Extract the [x, y] coordinate from the center of the cell holding the provided text.  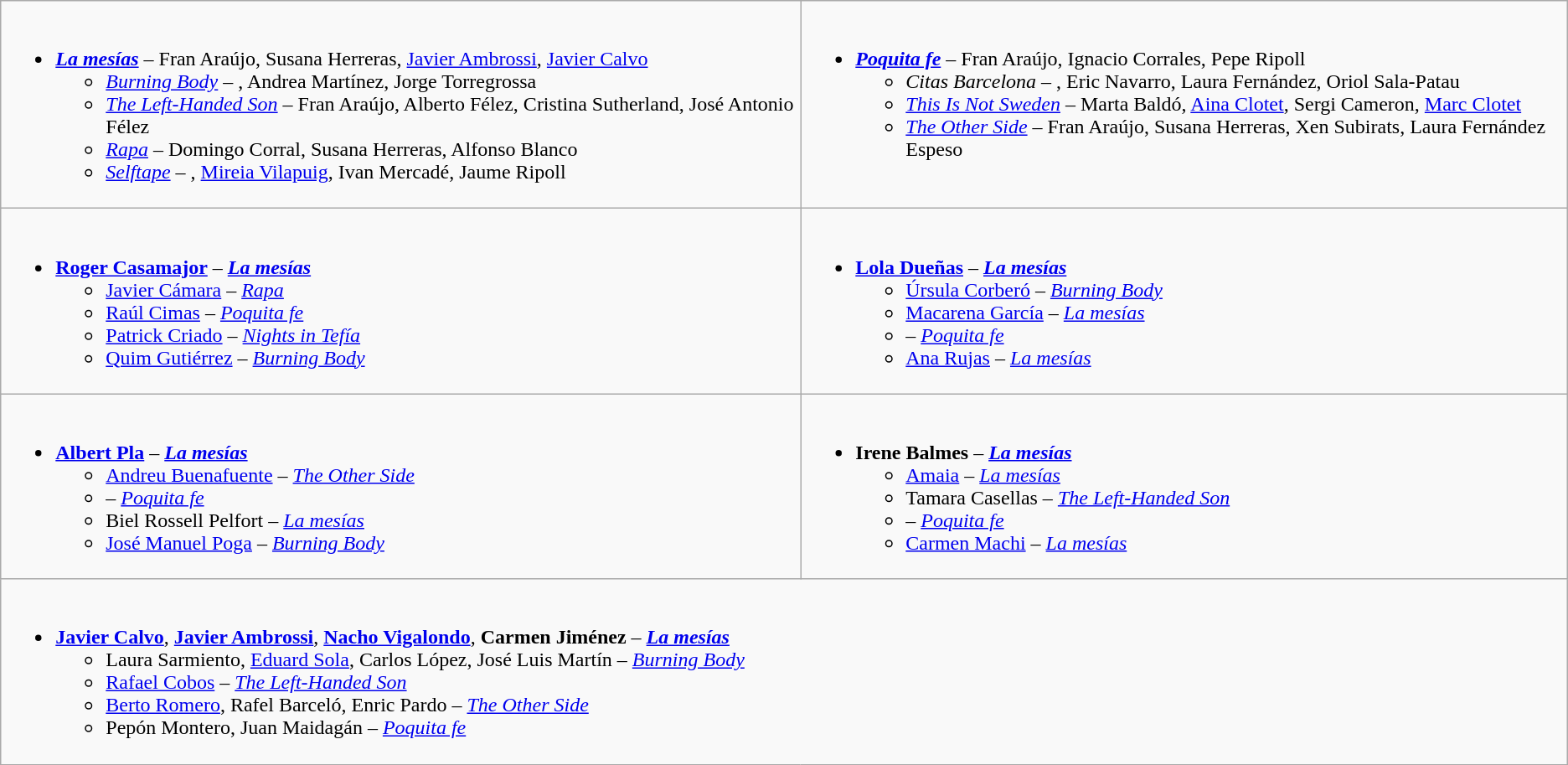
Roger Casamajor – La mesíasJavier Cámara – RapaRaúl Cimas – Poquita fePatrick Criado – Nights in TefíaQuim Gutiérrez – Burning Body [400, 302]
Albert Pla – La mesíasAndreu Buenafuente – The Other Side – Poquita feBiel Rossell Pelfort – La mesíasJosé Manuel Poga – Burning Body [400, 486]
Lola Dueñas – La mesíasÚrsula Corberó – Burning BodyMacarena García – La mesías – Poquita feAna Rujas – La mesías [1184, 302]
Irene Balmes – La mesíasAmaia – La mesíasTamara Casellas – The Left-Handed Son – Poquita feCarmen Machi – La mesías [1184, 486]
